Find where the given text appears and provide that cell's center as [x, y] coordinate. 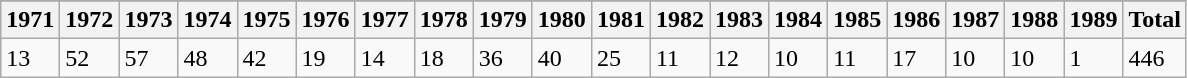
1 [1094, 58]
1985 [858, 20]
52 [90, 58]
1981 [620, 20]
1986 [916, 20]
19 [326, 58]
1977 [384, 20]
25 [620, 58]
1982 [680, 20]
446 [1155, 58]
1988 [1034, 20]
13 [30, 58]
1979 [502, 20]
1972 [90, 20]
14 [384, 58]
1983 [740, 20]
12 [740, 58]
Total [1155, 20]
1971 [30, 20]
42 [266, 58]
1980 [562, 20]
1975 [266, 20]
18 [444, 58]
17 [916, 58]
1974 [208, 20]
48 [208, 58]
40 [562, 58]
1978 [444, 20]
1987 [976, 20]
1984 [798, 20]
1973 [148, 20]
1989 [1094, 20]
1976 [326, 20]
36 [502, 58]
57 [148, 58]
